Determine the [X, Y] coordinate at the center of the cell enclosing the given text.  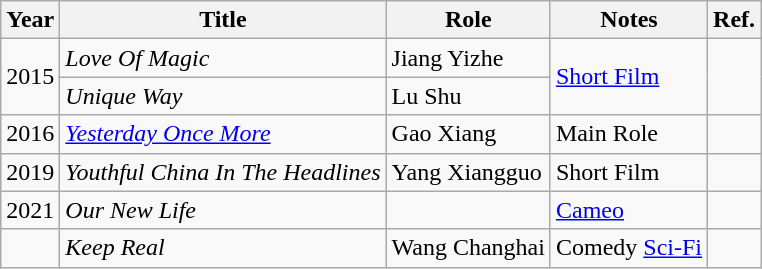
Comedy Sci-Fi [628, 248]
Year [30, 20]
2021 [30, 210]
Unique Way [223, 96]
Lu Shu [468, 96]
Ref. [734, 20]
Keep Real [223, 248]
2019 [30, 172]
Gao Xiang [468, 134]
2016 [30, 134]
Jiang Yizhe [468, 58]
2015 [30, 77]
Role [468, 20]
Main Role [628, 134]
Yesterday Once More [223, 134]
Our New Life [223, 210]
Cameo [628, 210]
Title [223, 20]
Youthful China In The Headlines [223, 172]
Wang Changhai [468, 248]
Notes [628, 20]
Love Of Magic [223, 58]
Yang Xiangguo [468, 172]
